Detect which cell encompasses the target text, then output its (x, y) center coordinate. 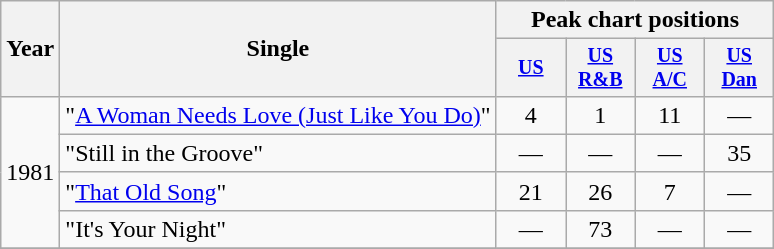
"It's Your Night" (278, 229)
"Still in the Groove" (278, 153)
USDan (738, 68)
7 (670, 191)
Peak chart positions (635, 20)
11 (670, 115)
USR&B (600, 68)
USA/C (670, 68)
35 (738, 153)
73 (600, 229)
26 (600, 191)
21 (530, 191)
US (530, 68)
Single (278, 49)
1981 (30, 172)
1 (600, 115)
"A Woman Needs Love (Just Like You Do)" (278, 115)
4 (530, 115)
"That Old Song" (278, 191)
Year (30, 49)
